Pinpoint the cell where the given text exists, returning its [x, y] midpoint coordinate. 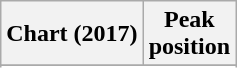
Chart (2017) [72, 34]
Peakposition [189, 34]
